Search for the cell housing the specified text and yield its (X, Y) center coordinate. 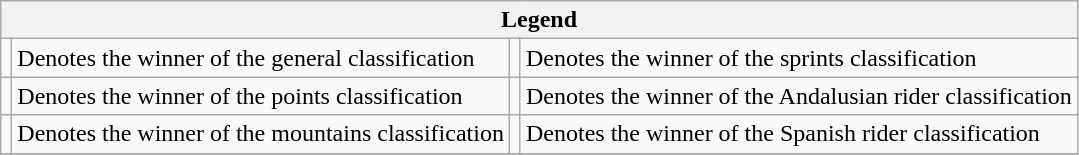
Denotes the winner of the Spanish rider classification (798, 134)
Denotes the winner of the sprints classification (798, 58)
Denotes the winner of the mountains classification (261, 134)
Denotes the winner of the points classification (261, 96)
Denotes the winner of the general classification (261, 58)
Denotes the winner of the Andalusian rider classification (798, 96)
Legend (540, 20)
